Search for the cell housing the specified text and yield its [X, Y] center coordinate. 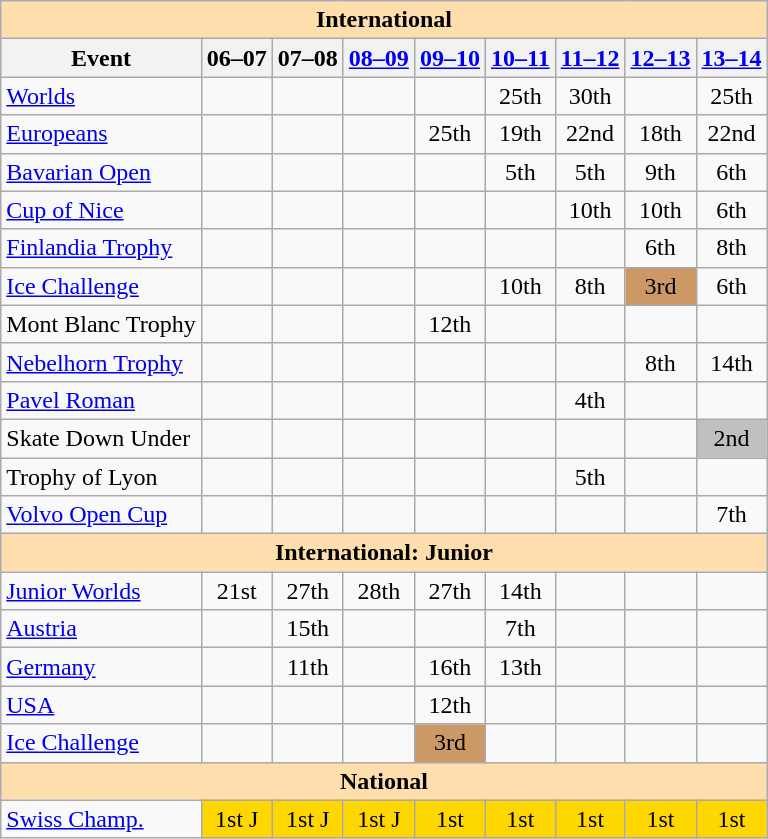
Trophy of Lyon [101, 477]
Mont Blanc Trophy [101, 324]
2nd [732, 438]
9th [660, 172]
Volvo Open Cup [101, 515]
16th [450, 667]
07–08 [308, 58]
Worlds [101, 96]
Swiss Champ. [101, 819]
Pavel Roman [101, 400]
4th [590, 400]
Junior Worlds [101, 591]
11–12 [590, 58]
11th [308, 667]
13th [520, 667]
Cup of Nice [101, 210]
12–13 [660, 58]
15th [308, 629]
28th [378, 591]
06–07 [236, 58]
Europeans [101, 134]
21st [236, 591]
USA [101, 705]
Austria [101, 629]
National [384, 781]
Event [101, 58]
09–10 [450, 58]
Bavarian Open [101, 172]
18th [660, 134]
13–14 [732, 58]
10–11 [520, 58]
Germany [101, 667]
Nebelhorn Trophy [101, 362]
30th [590, 96]
Finlandia Trophy [101, 248]
Skate Down Under [101, 438]
19th [520, 134]
International [384, 20]
International: Junior [384, 553]
08–09 [378, 58]
